Identify which cell holds the provided text, then report its (X, Y) central coordinate. 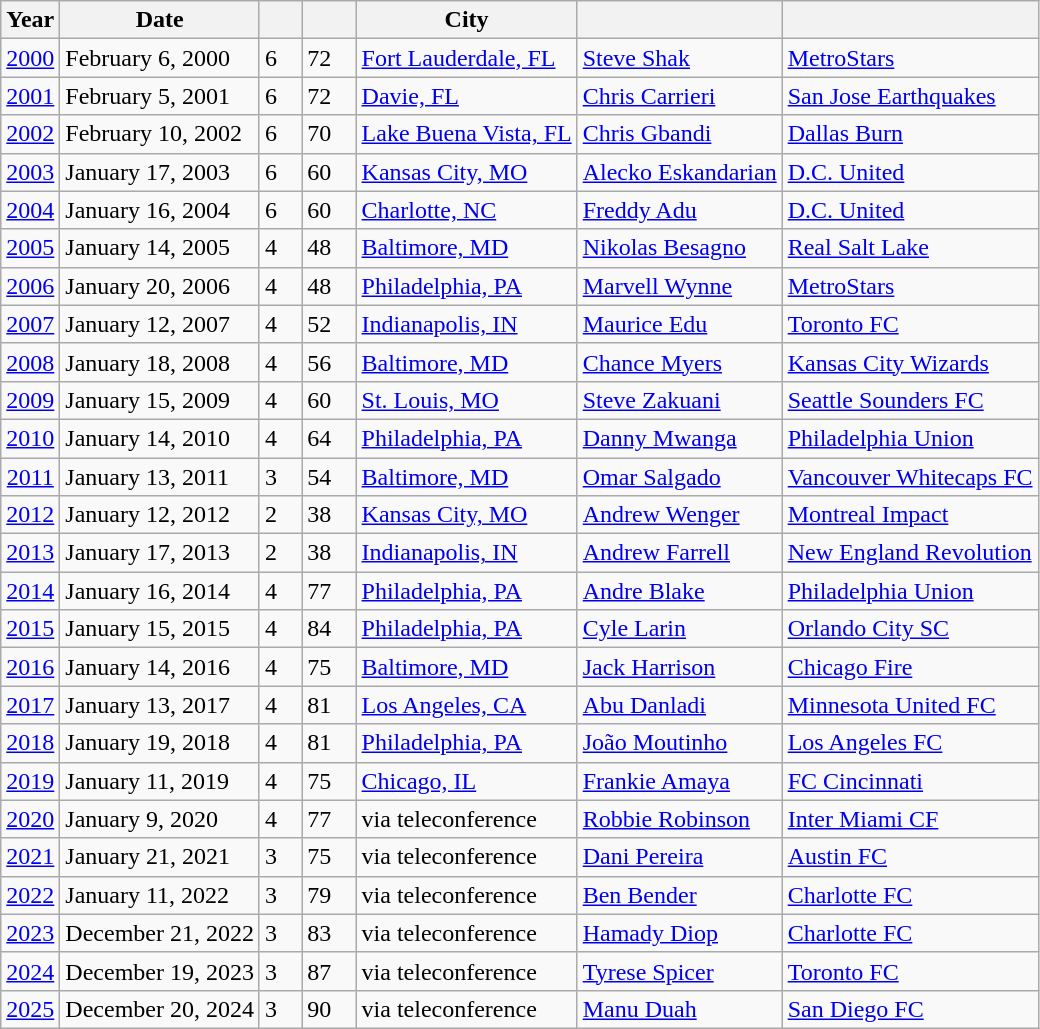
St. Louis, MO (466, 400)
Real Salt Lake (910, 248)
Nikolas Besagno (680, 248)
January 20, 2006 (160, 286)
January 11, 2022 (160, 895)
Los Angeles FC (910, 743)
Danny Mwanga (680, 438)
Manu Duah (680, 1009)
January 12, 2012 (160, 515)
2007 (30, 324)
January 12, 2007 (160, 324)
2003 (30, 172)
2010 (30, 438)
Dani Pereira (680, 857)
João Moutinho (680, 743)
2011 (30, 477)
2014 (30, 591)
2006 (30, 286)
Fort Lauderdale, FL (466, 58)
January 16, 2004 (160, 210)
2000 (30, 58)
San Diego FC (910, 1009)
Jack Harrison (680, 667)
2012 (30, 515)
January 13, 2011 (160, 477)
New England Revolution (910, 553)
FC Cincinnati (910, 781)
Chicago Fire (910, 667)
Dallas Burn (910, 134)
Montreal Impact (910, 515)
January 14, 2016 (160, 667)
Austin FC (910, 857)
79 (329, 895)
December 19, 2023 (160, 971)
Orlando City SC (910, 629)
January 14, 2005 (160, 248)
2025 (30, 1009)
70 (329, 134)
2005 (30, 248)
Steve Shak (680, 58)
Seattle Sounders FC (910, 400)
2021 (30, 857)
January 14, 2010 (160, 438)
2024 (30, 971)
February 6, 2000 (160, 58)
December 20, 2024 (160, 1009)
Charlotte, NC (466, 210)
January 17, 2013 (160, 553)
January 13, 2017 (160, 705)
2013 (30, 553)
City (466, 20)
90 (329, 1009)
Year (30, 20)
January 15, 2015 (160, 629)
January 15, 2009 (160, 400)
January 18, 2008 (160, 362)
2015 (30, 629)
Andrew Wenger (680, 515)
Tyrese Spicer (680, 971)
Minnesota United FC (910, 705)
Steve Zakuani (680, 400)
84 (329, 629)
87 (329, 971)
Chance Myers (680, 362)
Ben Bender (680, 895)
Cyle Larin (680, 629)
Davie, FL (466, 96)
February 10, 2002 (160, 134)
Vancouver Whitecaps FC (910, 477)
January 21, 2021 (160, 857)
2002 (30, 134)
2009 (30, 400)
Freddy Adu (680, 210)
January 19, 2018 (160, 743)
Lake Buena Vista, FL (466, 134)
2001 (30, 96)
Andre Blake (680, 591)
Robbie Robinson (680, 819)
Omar Salgado (680, 477)
64 (329, 438)
February 5, 2001 (160, 96)
Chris Carrieri (680, 96)
2019 (30, 781)
Inter Miami CF (910, 819)
December 21, 2022 (160, 933)
January 9, 2020 (160, 819)
2023 (30, 933)
Kansas City Wizards (910, 362)
Date (160, 20)
2017 (30, 705)
2008 (30, 362)
52 (329, 324)
January 11, 2019 (160, 781)
2020 (30, 819)
Chicago, IL (466, 781)
Abu Danladi (680, 705)
Maurice Edu (680, 324)
Los Angeles, CA (466, 705)
Hamady Diop (680, 933)
83 (329, 933)
2016 (30, 667)
Andrew Farrell (680, 553)
January 16, 2014 (160, 591)
Chris Gbandi (680, 134)
San Jose Earthquakes (910, 96)
2004 (30, 210)
2022 (30, 895)
Marvell Wynne (680, 286)
Alecko Eskandarian (680, 172)
January 17, 2003 (160, 172)
Frankie Amaya (680, 781)
54 (329, 477)
2018 (30, 743)
56 (329, 362)
